Search for the cell housing the specified text and yield its (x, y) center coordinate. 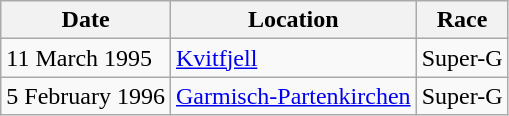
Kvitfjell (293, 58)
Race (462, 20)
11 March 1995 (86, 58)
Location (293, 20)
5 February 1996 (86, 96)
Date (86, 20)
Garmisch-Partenkirchen (293, 96)
